From the cell containing the given text, extract its center point as (x, y) coordinate. 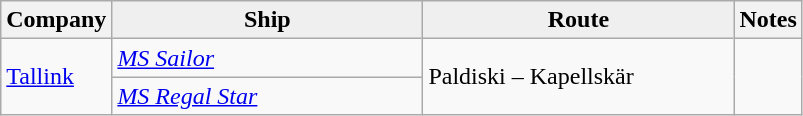
MS Regal Star (268, 96)
Tallink (56, 77)
Ship (268, 20)
Company (56, 20)
Route (578, 20)
Notes (768, 20)
Paldiski – Kapellskär (578, 77)
MS Sailor (268, 58)
